Determine the [x, y] coordinate at the center of the cell enclosing the given text.  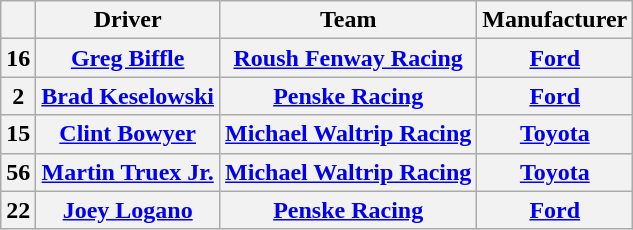
Clint Bowyer [128, 134]
Greg Biffle [128, 58]
Team [348, 20]
Roush Fenway Racing [348, 58]
56 [18, 172]
2 [18, 96]
Martin Truex Jr. [128, 172]
22 [18, 210]
15 [18, 134]
16 [18, 58]
Manufacturer [555, 20]
Driver [128, 20]
Joey Logano [128, 210]
Brad Keselowski [128, 96]
